Extract the [X, Y] coordinate from the center of the cell holding the provided text.  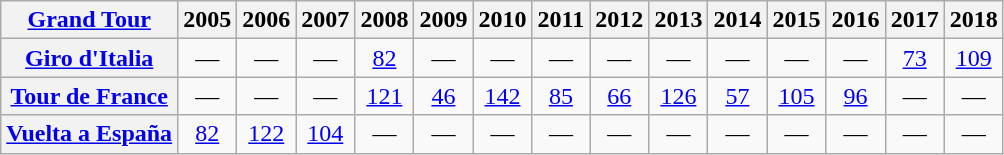
2018 [974, 20]
2012 [620, 20]
Giro d'Italia [90, 58]
2014 [738, 20]
Tour de France [90, 96]
85 [561, 96]
121 [384, 96]
2011 [561, 20]
2006 [266, 20]
96 [856, 96]
109 [974, 58]
104 [326, 134]
126 [678, 96]
73 [914, 58]
2008 [384, 20]
57 [738, 96]
2009 [444, 20]
2016 [856, 20]
142 [502, 96]
2007 [326, 20]
2013 [678, 20]
105 [796, 96]
2015 [796, 20]
Grand Tour [90, 20]
2010 [502, 20]
2005 [208, 20]
46 [444, 96]
Vuelta a España [90, 134]
2017 [914, 20]
66 [620, 96]
122 [266, 134]
